Provide the (x, y) coordinate of the cell's center where the given text is located.  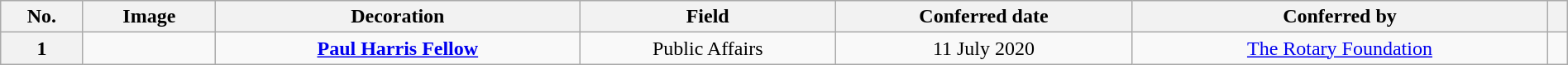
Conferred date (983, 17)
No. (41, 17)
Conferred by (1340, 17)
Public Affairs (708, 48)
Paul Harris Fellow (398, 48)
1 (41, 48)
Field (708, 17)
Decoration (398, 17)
Image (149, 17)
11 July 2020 (983, 48)
The Rotary Foundation (1340, 48)
